Return the (X, Y) coordinate for the center point of the cell that contains the specified text.  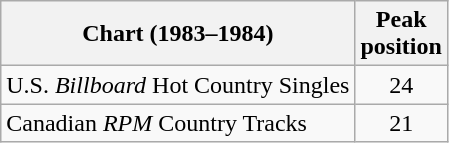
Chart (1983–1984) (178, 34)
Canadian RPM Country Tracks (178, 123)
21 (401, 123)
24 (401, 85)
U.S. Billboard Hot Country Singles (178, 85)
Peakposition (401, 34)
